Identify which cell holds the provided text, then report its (X, Y) central coordinate. 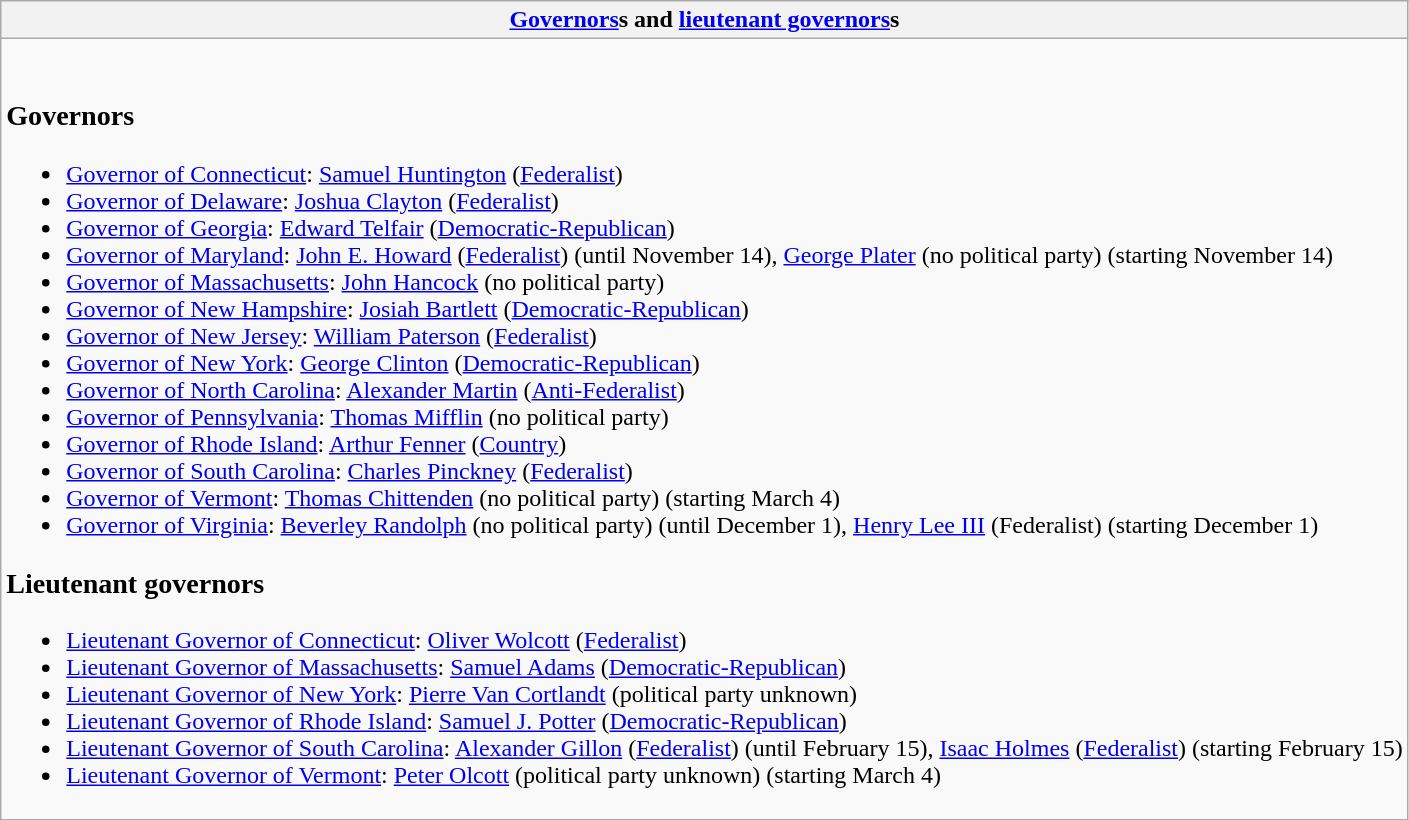
Governorss and lieutenant governorss (704, 20)
